For the text-containing cell, return its midpoint in (X, Y) coordinate format. 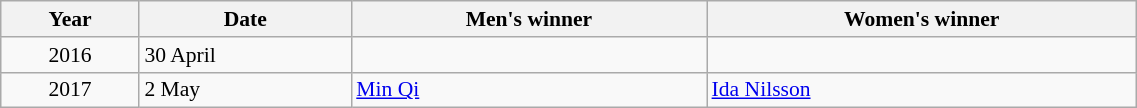
Men's winner (528, 19)
2 May (245, 90)
Date (245, 19)
2017 (70, 90)
Min Qi (528, 90)
Ida Nilsson (922, 90)
30 April (245, 55)
Year (70, 19)
Women's winner (922, 19)
2016 (70, 55)
